Detect which cell encompasses the target text, then output its [X, Y] center coordinate. 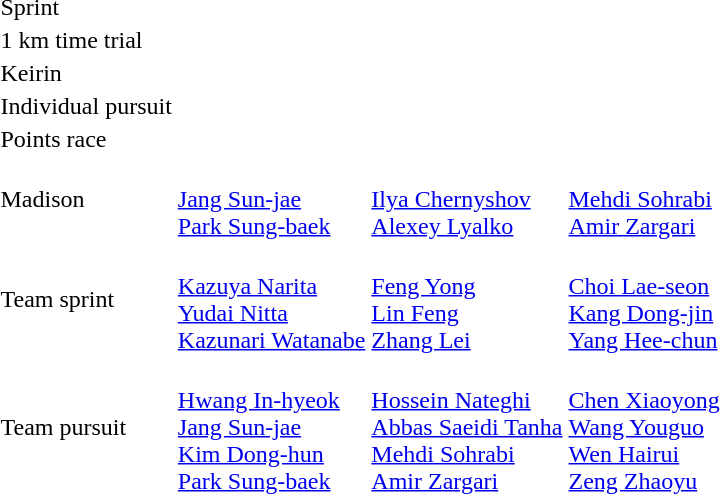
Jang Sun-jaePark Sung-baek [272, 199]
Ilya ChernyshovAlexey Lyalko [467, 199]
Kazuya NaritaYudai NittaKazunari Watanabe [272, 300]
Feng YongLin FengZhang Lei [467, 300]
